Return the [x, y] coordinate for the center point of the cell that contains the specified text.  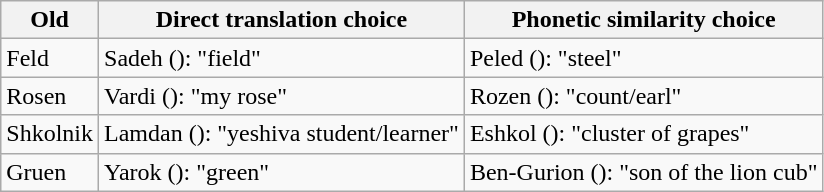
Sadeh (): "field" [282, 58]
Rosen [50, 96]
Ben-Gurion (): "son of the lion cub" [644, 172]
Lamdan (): "yeshiva student/learner" [282, 134]
Old [50, 20]
Peled (): "steel" [644, 58]
Shkolnik [50, 134]
Vardi (): "my rose" [282, 96]
Rozen (): "count/earl" [644, 96]
Direct translation choice [282, 20]
Phonetic similarity choice [644, 20]
Yarok (): "green" [282, 172]
Gruen [50, 172]
Feld [50, 58]
Eshkol (): "cluster of grapes" [644, 134]
